Return the [X, Y] coordinate for the center point of the cell that contains the specified text.  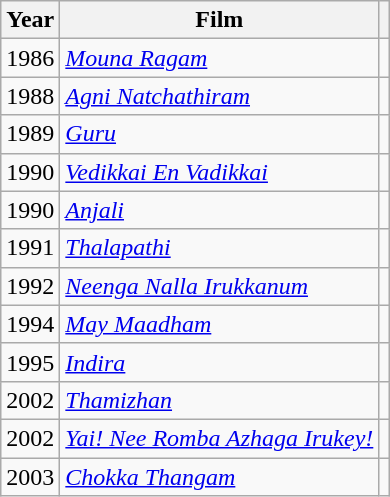
1994 [30, 324]
1988 [30, 96]
May Maadham [220, 324]
Anjali [220, 210]
1992 [30, 286]
Chokka Thangam [220, 477]
Vedikkai En Vadikkai [220, 172]
Indira [220, 362]
1989 [30, 134]
Thalapathi [220, 248]
Film [220, 20]
Neenga Nalla Irukkanum [220, 286]
1991 [30, 248]
Year [30, 20]
Yai! Nee Romba Azhaga Irukey! [220, 438]
2003 [30, 477]
Thamizhan [220, 400]
1995 [30, 362]
Agni Natchathiram [220, 96]
1986 [30, 58]
Guru [220, 134]
Mouna Ragam [220, 58]
